Extract the (X, Y) coordinate from the center of the cell holding the provided text.  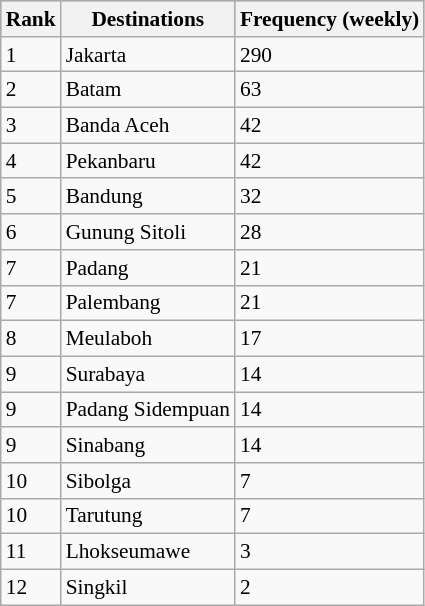
Padang Sidempuan (148, 410)
Surabaya (148, 374)
Padang (148, 268)
Lhokseumawe (148, 552)
Frequency (weekly) (330, 19)
28 (330, 232)
Jakarta (148, 55)
6 (31, 232)
Banda Aceh (148, 126)
Palembang (148, 303)
32 (330, 197)
11 (31, 552)
4 (31, 161)
Pekanbaru (148, 161)
63 (330, 90)
8 (31, 339)
1 (31, 55)
5 (31, 197)
Singkil (148, 587)
Gunung Sitoli (148, 232)
Sinabang (148, 445)
Rank (31, 19)
Sibolga (148, 481)
Batam (148, 90)
Meulaboh (148, 339)
Destinations (148, 19)
17 (330, 339)
12 (31, 587)
Bandung (148, 197)
Tarutung (148, 516)
290 (330, 55)
